Extract the (x, y) coordinate from the center of the cell holding the provided text.  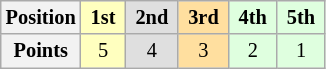
4th (253, 17)
Position (41, 17)
4 (152, 51)
5 (104, 51)
3 (203, 51)
2 (253, 51)
Points (41, 51)
2nd (152, 17)
5th (301, 17)
3rd (203, 17)
1st (104, 17)
1 (301, 51)
